Provide the (X, Y) coordinate of the cell's center where the given text is located.  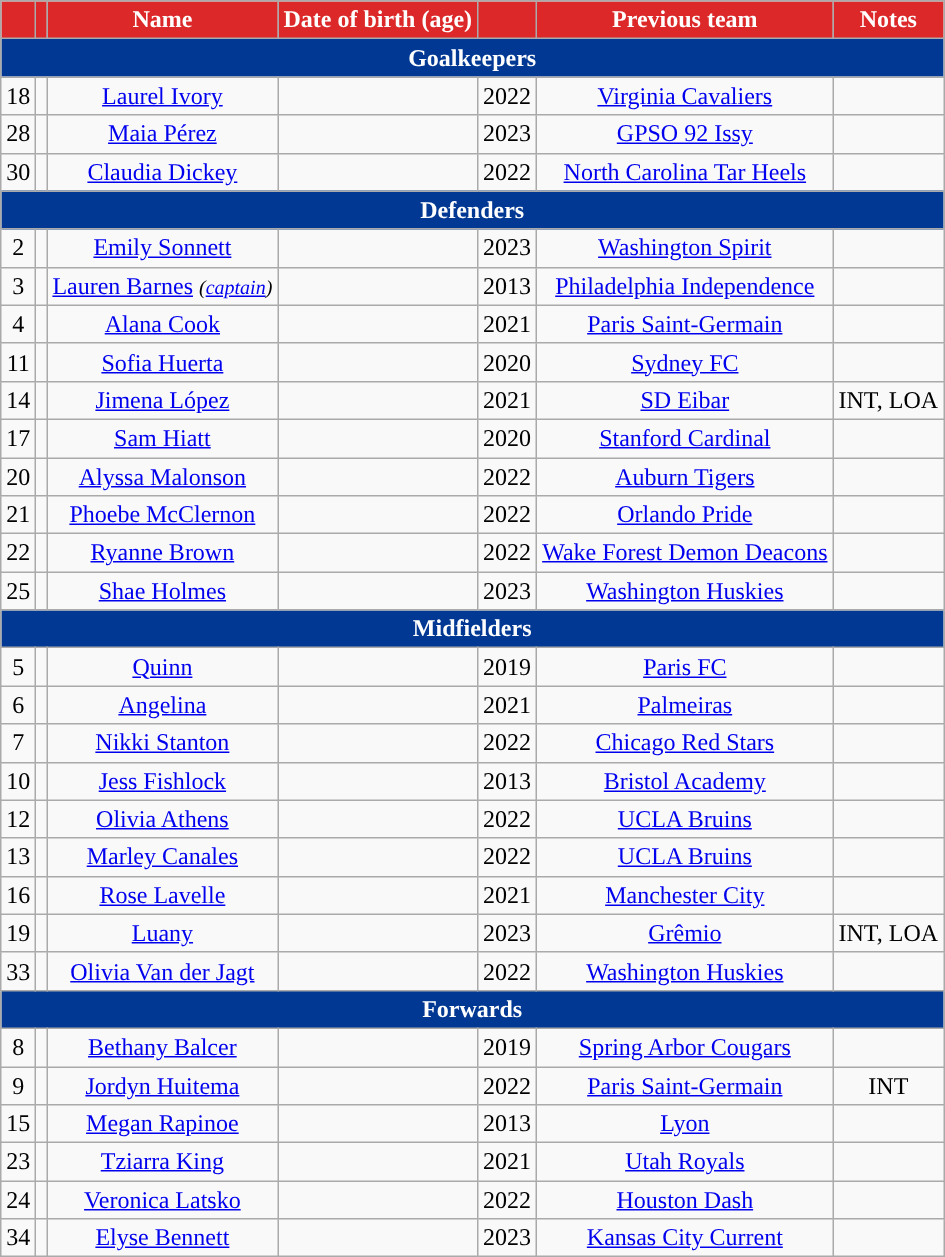
GPSO 92 Issy (685, 134)
21 (18, 515)
Goalkeepers (472, 58)
Jimena López (162, 400)
Alana Cook (162, 324)
Olivia Van der Jagt (162, 971)
16 (18, 895)
Kansas City Current (685, 1238)
Laurel Ivory (162, 96)
24 (18, 1200)
North Carolina Tar Heels (685, 172)
Houston Dash (685, 1200)
18 (18, 96)
Manchester City (685, 895)
Bethany Balcer (162, 1047)
30 (18, 172)
Sydney FC (685, 362)
6 (18, 705)
4 (18, 324)
Claudia Dickey (162, 172)
Jordyn Huitema (162, 1085)
Nikki Stanton (162, 743)
25 (18, 591)
Stanford Cardinal (685, 438)
22 (18, 553)
Washington Spirit (685, 248)
Forwards (472, 1009)
Elyse Bennett (162, 1238)
Sofia Huerta (162, 362)
15 (18, 1124)
SD Eibar (685, 400)
20 (18, 477)
Previous team (685, 20)
23 (18, 1162)
Shae Holmes (162, 591)
Chicago Red Stars (685, 743)
Defenders (472, 210)
33 (18, 971)
Alyssa Malonson (162, 477)
Philadelphia Independence (685, 286)
Marley Canales (162, 857)
Luany (162, 933)
12 (18, 819)
3 (18, 286)
2 (18, 248)
Lauren Barnes (captain) (162, 286)
Emily Sonnett (162, 248)
10 (18, 781)
Tziarra King (162, 1162)
Midfielders (472, 629)
8 (18, 1047)
Lyon (685, 1124)
Quinn (162, 667)
Rose Lavelle (162, 895)
34 (18, 1238)
Auburn Tigers (685, 477)
Orlando Pride (685, 515)
Utah Royals (685, 1162)
Jess Fishlock (162, 781)
7 (18, 743)
Wake Forest Demon Deacons (685, 553)
Bristol Academy (685, 781)
19 (18, 933)
Veronica Latsko (162, 1200)
Notes (888, 20)
Megan Rapinoe (162, 1124)
11 (18, 362)
Phoebe McClernon (162, 515)
Palmeiras (685, 705)
17 (18, 438)
Ryanne Brown (162, 553)
Olivia Athens (162, 819)
INT (888, 1085)
Grêmio (685, 933)
Date of birth (age) (378, 20)
13 (18, 857)
Angelina (162, 705)
14 (18, 400)
Sam Hiatt (162, 438)
Virginia Cavaliers (685, 96)
28 (18, 134)
Name (162, 20)
5 (18, 667)
Maia Pérez (162, 134)
9 (18, 1085)
Spring Arbor Cougars (685, 1047)
Paris FC (685, 667)
